Return the [x, y] coordinate for the center point of the cell that contains the specified text.  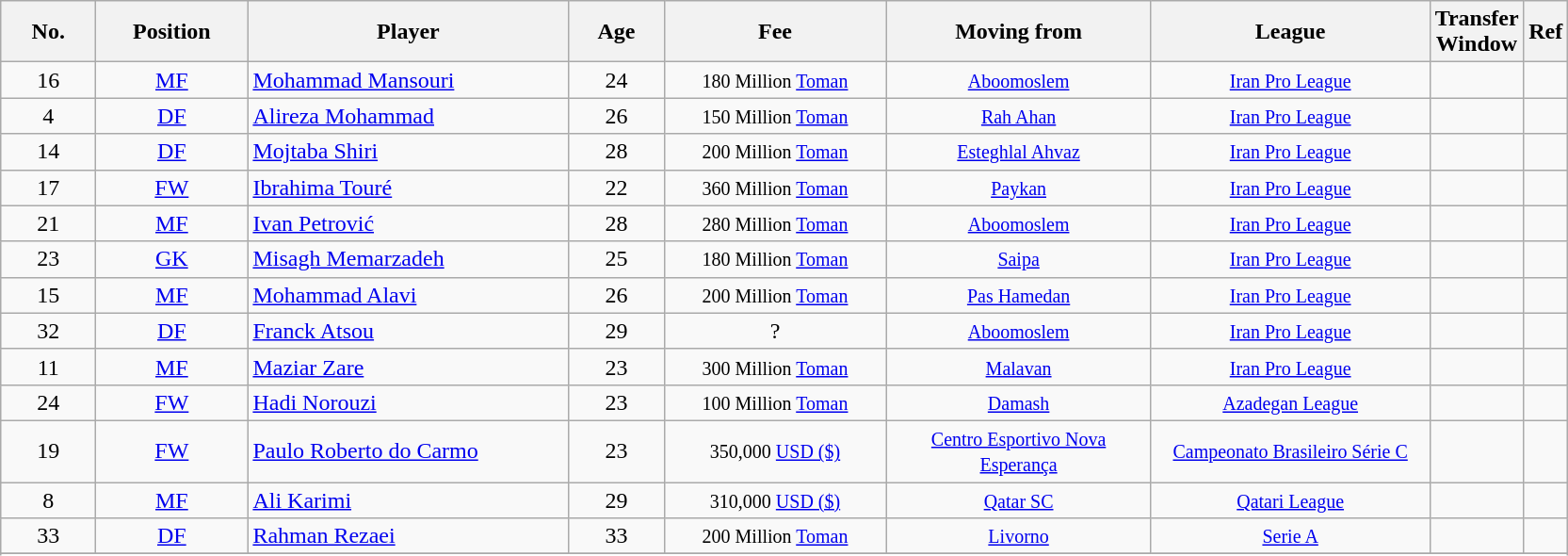
17 [49, 188]
Misagh Memarzadeh [409, 259]
Mohammad Mansouri [409, 80]
Qatar SC [1019, 500]
Ivan Petrović [409, 223]
Centro Esportivo Nova Esperança [1019, 450]
Player [409, 32]
Serie A [1290, 536]
Livorno [1019, 536]
No. [49, 32]
350,000 USD ($) [775, 450]
Moving from [1019, 32]
Ref [1546, 32]
Campeonato Brasileiro Série C [1290, 450]
Mohammad Alavi [409, 295]
Qatari League [1290, 500]
Age [616, 32]
150 Million Toman [775, 116]
Malavan [1019, 367]
Ali Karimi [409, 500]
Franck Atsou [409, 331]
25 [616, 259]
Pas Hamedan [1019, 295]
Rah Ahan [1019, 116]
22 [616, 188]
360 Million Toman [775, 188]
Hadi Norouzi [409, 402]
4 [49, 116]
310,000 USD ($) [775, 500]
League [1290, 32]
GK [171, 259]
15 [49, 295]
Maziar Zare [409, 367]
100 Million Toman [775, 402]
Damash [1019, 402]
Esteghlal Ahvaz [1019, 152]
? [775, 331]
Position [171, 32]
Alireza Mohammad [409, 116]
Fee [775, 32]
Saipa [1019, 259]
Transfer Window [1477, 32]
Ibrahima Touré [409, 188]
Rahman Rezaei [409, 536]
300 Million Toman [775, 367]
Azadegan League [1290, 402]
32 [49, 331]
8 [49, 500]
14 [49, 152]
21 [49, 223]
Mojtaba Shiri [409, 152]
19 [49, 450]
16 [49, 80]
11 [49, 367]
280 Million Toman [775, 223]
Paykan [1019, 188]
Paulo Roberto do Carmo [409, 450]
